Capture the cell that displays the provided text and extract its (X, Y) central coordinate. 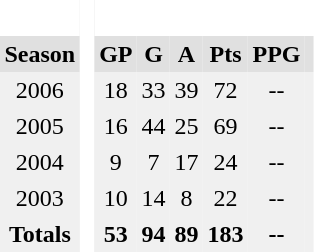
16 (116, 126)
2004 (40, 162)
22 (226, 198)
89 (186, 234)
94 (154, 234)
Totals (40, 234)
Pts (226, 54)
24 (226, 162)
69 (226, 126)
183 (226, 234)
7 (154, 162)
44 (154, 126)
72 (226, 90)
8 (186, 198)
Season (40, 54)
17 (186, 162)
A (186, 54)
9 (116, 162)
2006 (40, 90)
53 (116, 234)
G (154, 54)
PPG (276, 54)
GP (116, 54)
25 (186, 126)
10 (116, 198)
14 (154, 198)
2005 (40, 126)
18 (116, 90)
2003 (40, 198)
33 (154, 90)
39 (186, 90)
